Return [x, y] of the center of cell containing provided text 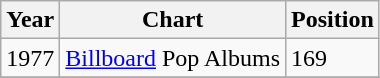
Year [30, 20]
1977 [30, 58]
Billboard Pop Albums [173, 58]
Position [333, 20]
Chart [173, 20]
169 [333, 58]
